Extract the [x, y] coordinate from the center of the cell holding the provided text.  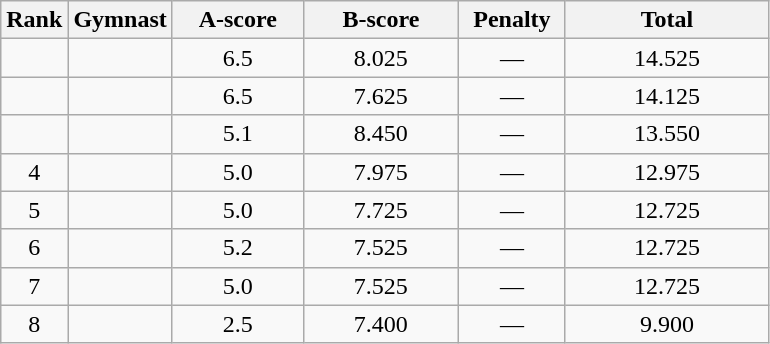
8 [34, 324]
14.125 [666, 96]
13.550 [666, 134]
7 [34, 286]
Rank [34, 20]
12.975 [666, 172]
5.1 [238, 134]
5.2 [238, 248]
Gymnast [120, 20]
7.400 [380, 324]
8.450 [380, 134]
6 [34, 248]
9.900 [666, 324]
7.725 [380, 210]
4 [34, 172]
5 [34, 210]
2.5 [238, 324]
7.975 [380, 172]
A-score [238, 20]
Penalty [512, 20]
8.025 [380, 58]
7.625 [380, 96]
B-score [380, 20]
14.525 [666, 58]
Total [666, 20]
